Scan for the cell matching the given text and deliver its [X, Y] coordinate at center. 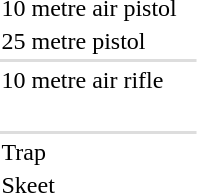
25 metre pistol [89, 41]
Trap [89, 152]
10 metre air rifle [89, 80]
